Return the [x, y] coordinate for the center point of the cell that contains the specified text.  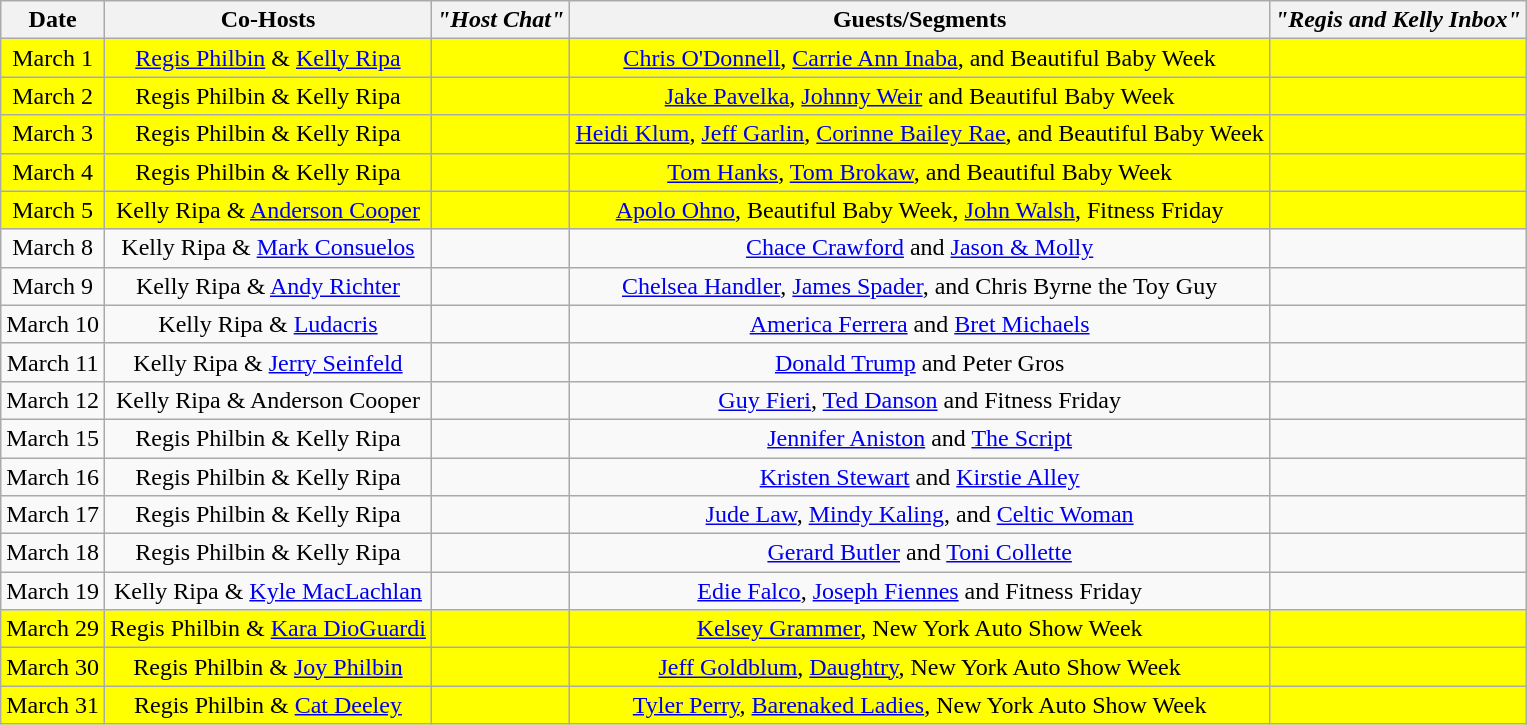
March 18 [53, 553]
March 31 [53, 705]
March 19 [53, 591]
Guests/Segments [920, 20]
March 2 [53, 96]
Date [53, 20]
Regis Philbin & Kara DioGuardi [268, 629]
Kelly Ripa & Andy Richter [268, 286]
"Host Chat" [500, 20]
Chelsea Handler, James Spader, and Chris Byrne the Toy Guy [920, 286]
Apolo Ohno, Beautiful Baby Week, John Walsh, Fitness Friday [920, 210]
Regis Philbin & Joy Philbin [268, 667]
March 3 [53, 134]
Kelly Ripa & Jerry Seinfeld [268, 362]
Chris O'Donnell, Carrie Ann Inaba, and Beautiful Baby Week [920, 58]
Edie Falco, Joseph Fiennes and Fitness Friday [920, 591]
Guy Fieri, Ted Danson and Fitness Friday [920, 400]
Tyler Perry, Barenaked Ladies, New York Auto Show Week [920, 705]
March 12 [53, 400]
Jude Law, Mindy Kaling, and Celtic Woman [920, 515]
Kelly Ripa & Ludacris [268, 324]
March 29 [53, 629]
Kelly Ripa & Kyle MacLachlan [268, 591]
Jake Pavelka, Johnny Weir and Beautiful Baby Week [920, 96]
Kelly Ripa & Mark Consuelos [268, 248]
Co-Hosts [268, 20]
Jeff Goldblum, Daughtry, New York Auto Show Week [920, 667]
Donald Trump and Peter Gros [920, 362]
Jennifer Aniston and The Script [920, 438]
Chace Crawford and Jason & Molly [920, 248]
March 10 [53, 324]
Regis Philbin & Cat Deeley [268, 705]
Heidi Klum, Jeff Garlin, Corinne Bailey Rae, and Beautiful Baby Week [920, 134]
Gerard Butler and Toni Collette [920, 553]
March 15 [53, 438]
March 11 [53, 362]
Kristen Stewart and Kirstie Alley [920, 477]
March 16 [53, 477]
March 5 [53, 210]
March 1 [53, 58]
March 4 [53, 172]
March 30 [53, 667]
Kelsey Grammer, New York Auto Show Week [920, 629]
Tom Hanks, Tom Brokaw, and Beautiful Baby Week [920, 172]
March 9 [53, 286]
America Ferrera and Bret Michaels [920, 324]
"Regis and Kelly Inbox" [1398, 20]
March 17 [53, 515]
March 8 [53, 248]
